Output the [X, Y] coordinate of the center of the cell containing the given text.  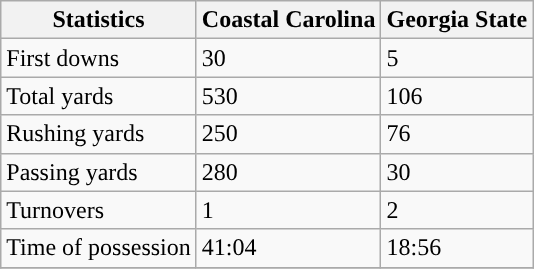
76 [457, 134]
18:56 [457, 248]
Coastal Carolina [288, 20]
41:04 [288, 248]
Time of possession [99, 248]
Rushing yards [99, 134]
5 [457, 58]
Turnovers [99, 210]
530 [288, 96]
Statistics [99, 20]
280 [288, 172]
250 [288, 134]
1 [288, 210]
Total yards [99, 96]
Passing yards [99, 172]
106 [457, 96]
First downs [99, 58]
2 [457, 210]
Georgia State [457, 20]
